From the cell containing the given text, extract its center point as (X, Y) coordinate. 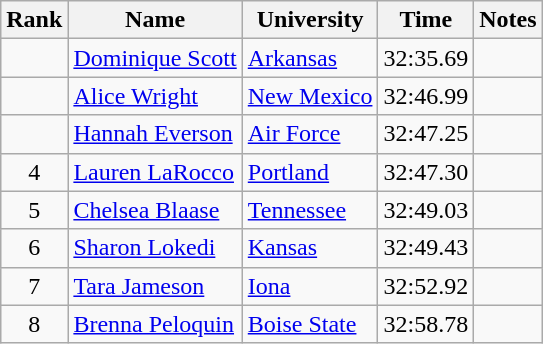
Alice Wright (155, 96)
32:35.69 (426, 58)
32:47.25 (426, 134)
New Mexico (310, 96)
Iona (310, 286)
Dominique Scott (155, 58)
32:49.43 (426, 248)
32:58.78 (426, 324)
Portland (310, 172)
Brenna Peloquin (155, 324)
Rank (34, 20)
6 (34, 248)
Notes (508, 20)
Time (426, 20)
University (310, 20)
Air Force (310, 134)
Arkansas (310, 58)
Boise State (310, 324)
32:46.99 (426, 96)
Name (155, 20)
Chelsea Blaase (155, 210)
32:52.92 (426, 286)
8 (34, 324)
Lauren LaRocco (155, 172)
Tennessee (310, 210)
32:47.30 (426, 172)
Sharon Lokedi (155, 248)
32:49.03 (426, 210)
4 (34, 172)
Tara Jameson (155, 286)
5 (34, 210)
Kansas (310, 248)
7 (34, 286)
Hannah Everson (155, 134)
